Find where the given text appears and provide that cell's center as (X, Y) coordinate. 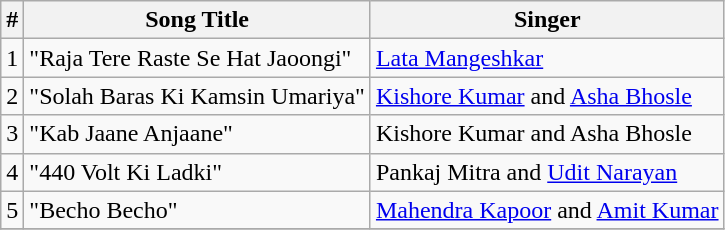
3 (12, 134)
# (12, 20)
Mahendra Kapoor and Amit Kumar (547, 210)
"440 Volt Ki Ladki" (198, 172)
"Becho Becho" (198, 210)
5 (12, 210)
"Raja Tere Raste Se Hat Jaoongi" (198, 58)
Singer (547, 20)
Song Title (198, 20)
4 (12, 172)
Lata Mangeshkar (547, 58)
Pankaj Mitra and Udit Narayan (547, 172)
1 (12, 58)
"Kab Jaane Anjaane" (198, 134)
"Solah Baras Ki Kamsin Umariya" (198, 96)
2 (12, 96)
